Scan for the cell matching the given text and deliver its [x, y] coordinate at center. 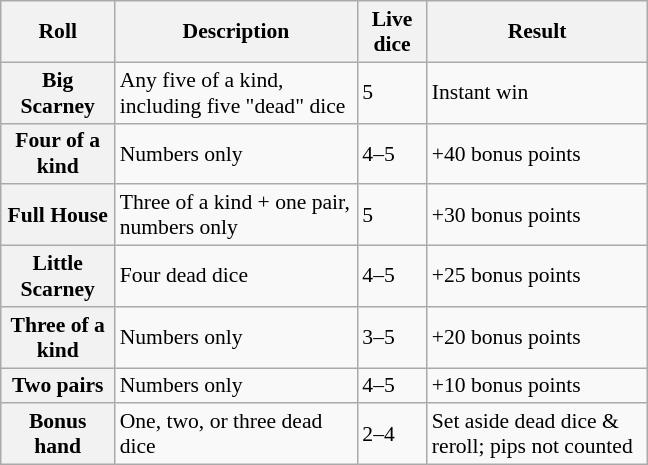
+20 bonus points [537, 338]
Two pairs [58, 386]
Three of a kind [58, 338]
One, two, or three dead dice [236, 434]
2–4 [392, 434]
Full House [58, 216]
Little Scarney [58, 276]
Bonus hand [58, 434]
Result [537, 32]
+10 bonus points [537, 386]
Four dead dice [236, 276]
3–5 [392, 338]
Description [236, 32]
+30 bonus points [537, 216]
Set aside dead dice & reroll; pips not counted [537, 434]
+25 bonus points [537, 276]
Big Scarney [58, 92]
+40 bonus points [537, 154]
Any five of a kind, including five "dead" dice [236, 92]
Instant win [537, 92]
Three of a kind + one pair, numbers only [236, 216]
Four of a kind [58, 154]
Roll [58, 32]
Live dice [392, 32]
